Return the [X, Y] coordinate for the center point of the cell that contains the specified text.  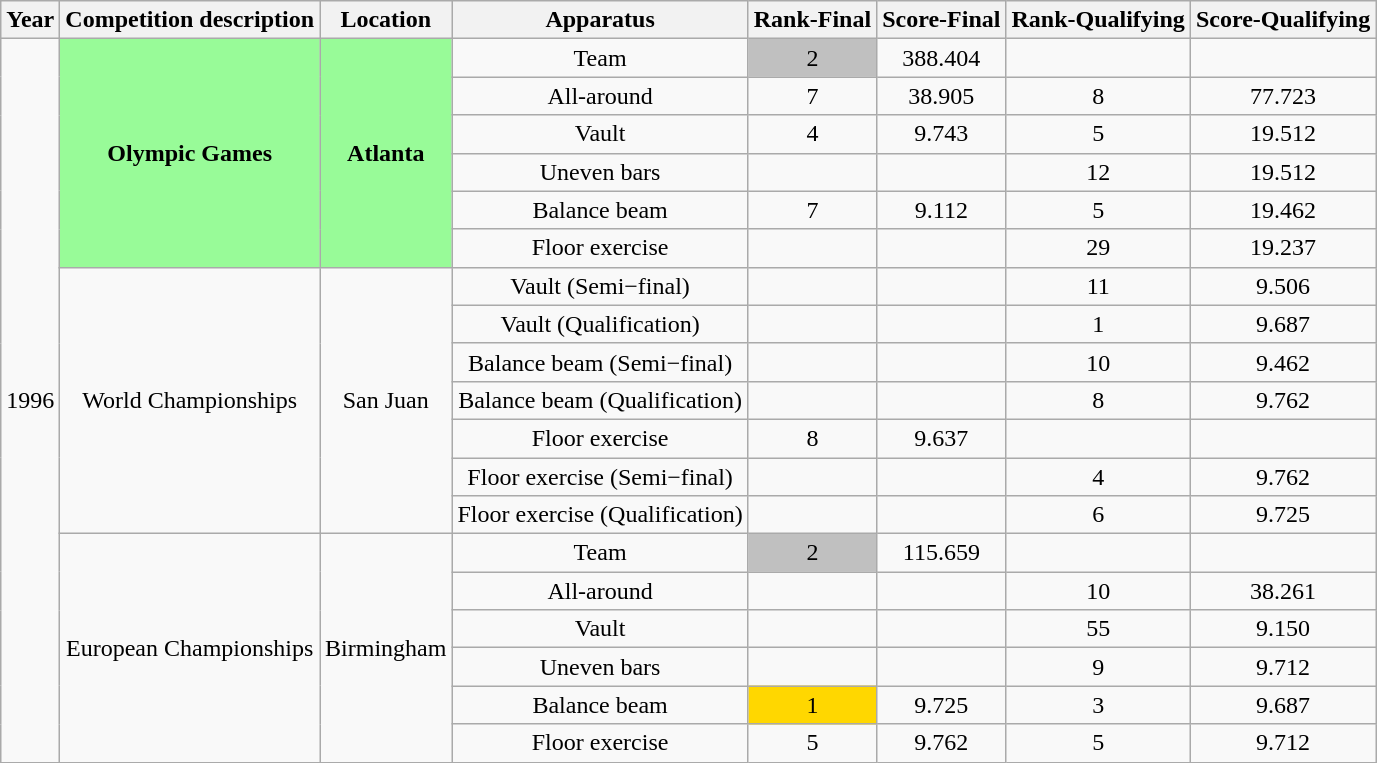
Year [30, 20]
Atlanta [386, 153]
European Championships [190, 648]
9.506 [1282, 286]
388.404 [942, 58]
Score-Qualifying [1282, 20]
Rank-Qualifying [1098, 20]
38.261 [1282, 591]
Balance beam (Qualification) [600, 400]
Floor exercise (Qualification) [600, 515]
19.462 [1282, 210]
Competition description [190, 20]
San Juan [386, 400]
9.462 [1282, 362]
12 [1098, 172]
1996 [30, 400]
11 [1098, 286]
55 [1098, 629]
29 [1098, 248]
3 [1098, 705]
Olympic Games [190, 153]
38.905 [942, 96]
Vault (Qualification) [600, 324]
9 [1098, 667]
Balance beam (Semi−final) [600, 362]
Score-Final [942, 20]
Location [386, 20]
World Championships [190, 400]
Birmingham [386, 648]
19.237 [1282, 248]
9.112 [942, 210]
9.150 [1282, 629]
115.659 [942, 553]
Floor exercise (Semi−final) [600, 477]
6 [1098, 515]
Apparatus [600, 20]
9.637 [942, 438]
Rank-Final [812, 20]
9.743 [942, 134]
77.723 [1282, 96]
Vault (Semi−final) [600, 286]
